Return the [X, Y] coordinate for the center point of the cell that contains the specified text.  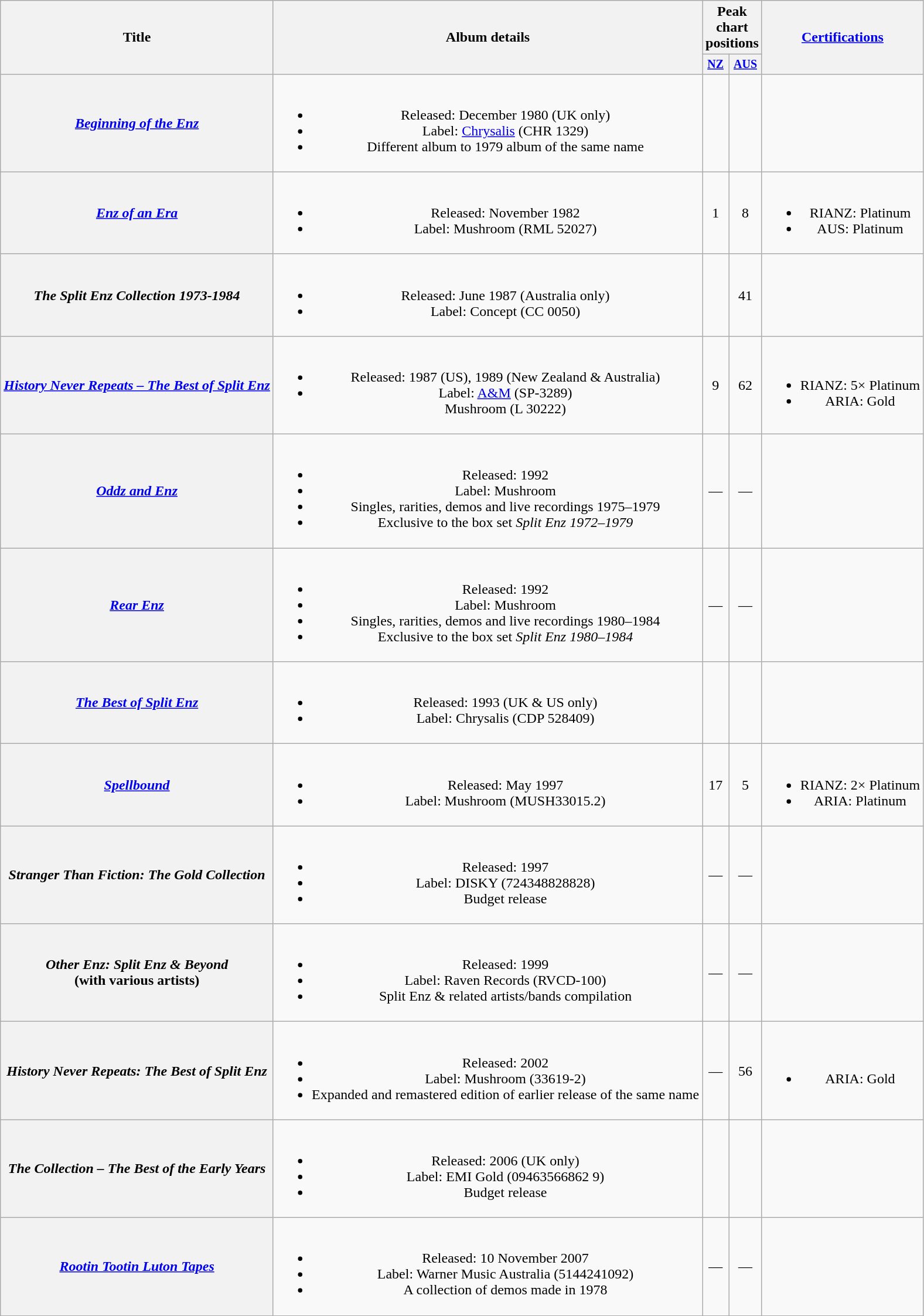
Rootin Tootin Luton Tapes [137, 1266]
Released: November 1982Label: Mushroom (RML 52027) [487, 213]
62 [745, 385]
Released: 1999Label: Raven Records (RVCD-100)Split Enz & related artists/bands compilation [487, 973]
RIANZ: 5× PlatinumARIA: Gold [843, 385]
17 [716, 785]
History Never Repeats – The Best of Split Enz [137, 385]
Released: 2006 (UK only)Label: EMI Gold (09463566862 9)Budget release [487, 1169]
Released: 2002Label: Mushroom (33619-2)Expanded and remastered edition of earlier release of the same name [487, 1070]
ARIA: Gold [843, 1070]
The Split Enz Collection 1973-1984 [137, 295]
Spellbound [137, 785]
1 [716, 213]
Released: December 1980 (UK only)Label: Chrysalis (CHR 1329)Different album to 1979 album of the same name [487, 123]
Oddz and Enz [137, 491]
AUS [745, 64]
Released: 1997Label: DISKY (724348828828)Budget release [487, 875]
Rear Enz [137, 605]
Enz of an Era [137, 213]
Released: 1987 (US), 1989 (New Zealand & Australia)Label: A&M (SP-3289) Mushroom (L 30222) [487, 385]
RIANZ: 2× PlatinumARIA: Platinum [843, 785]
Stranger Than Fiction: The Gold Collection [137, 875]
Released: 10 November 2007Label: Warner Music Australia (5144241092)A collection of demos made in 1978 [487, 1266]
RIANZ: PlatinumAUS: Platinum [843, 213]
Released: 1993 (UK & US only)Label: Chrysalis (CDP 528409) [487, 703]
The Best of Split Enz [137, 703]
The Collection – The Best of the Early Years [137, 1169]
41 [745, 295]
56 [745, 1070]
Peak chart positions [732, 28]
Certifications [843, 38]
NZ [716, 64]
Released: 1992Label: MushroomSingles, rarities, demos and live recordings 1980–1984Exclusive to the box set Split Enz 1980–1984 [487, 605]
Title [137, 38]
8 [745, 213]
9 [716, 385]
Released: 1992Label: MushroomSingles, rarities, demos and live recordings 1975–1979Exclusive to the box set Split Enz 1972–1979 [487, 491]
Released: June 1987 (Australia only)Label: Concept (CC 0050) [487, 295]
Released: May 1997Label: Mushroom (MUSH33015.2) [487, 785]
Beginning of the Enz [137, 123]
History Never Repeats: The Best of Split Enz [137, 1070]
5 [745, 785]
Other Enz: Split Enz & Beyond (with various artists) [137, 973]
Album details [487, 38]
